Determine the (X, Y) coordinate at the center of the cell enclosing the given text.  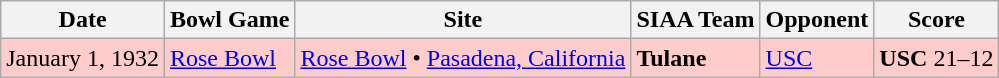
Tulane (696, 58)
USC 21–12 (936, 58)
Bowl Game (229, 20)
Score (936, 20)
USC (817, 58)
Opponent (817, 20)
January 1, 1932 (83, 58)
Site (463, 20)
Rose Bowl • Pasadena, California (463, 58)
SIAA Team (696, 20)
Rose Bowl (229, 58)
Date (83, 20)
